Extract the [x, y] coordinate from the center of the cell holding the provided text.  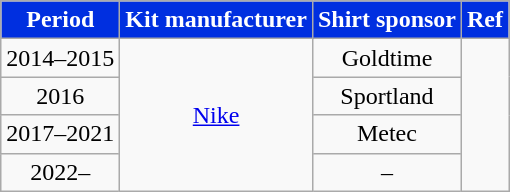
Ref [486, 20]
– [386, 172]
Sportland [386, 96]
Shirt sponsor [386, 20]
2016 [60, 96]
Nike [216, 115]
Metec [386, 134]
Period [60, 20]
2017–2021 [60, 134]
2014–2015 [60, 58]
Kit manufacturer [216, 20]
Goldtime [386, 58]
2022– [60, 172]
